For the text-containing cell, return its midpoint in [x, y] coordinate format. 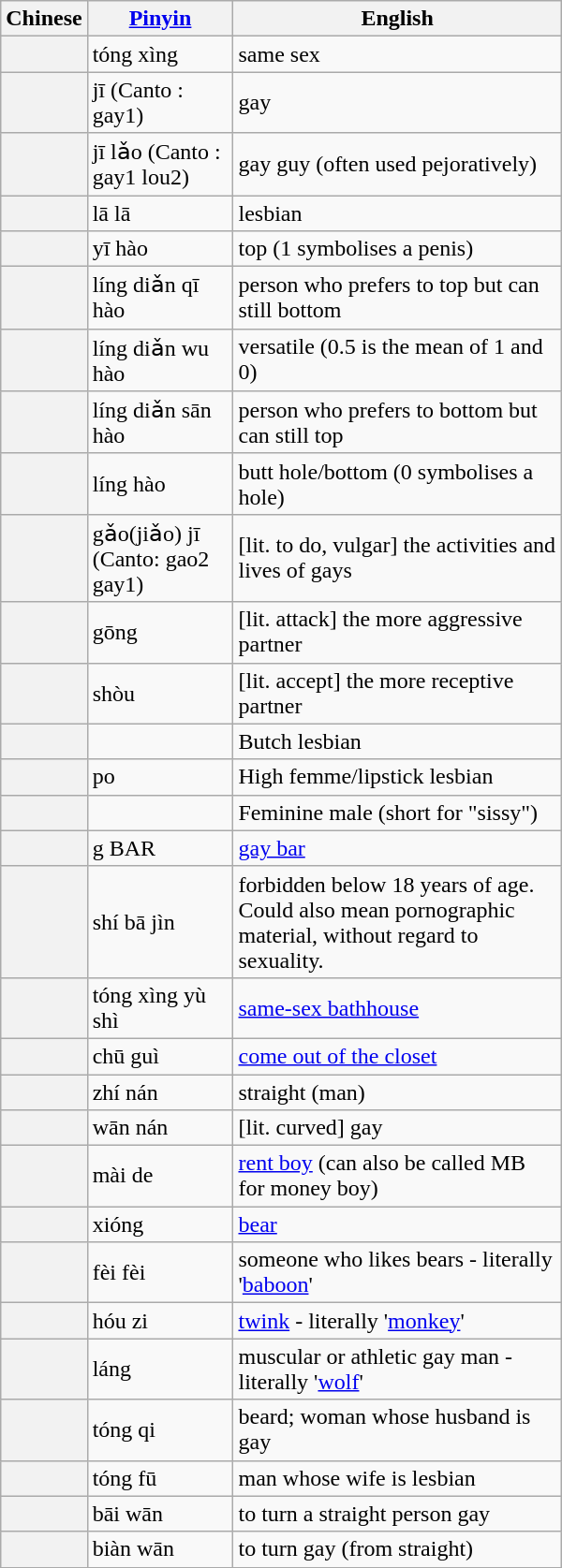
líng hào [160, 483]
same-sex bathhouse [397, 1007]
beard; woman whose husband is gay [397, 1430]
hóu zi [160, 1321]
biàn wān [160, 1549]
lā lā [160, 212]
mài de [160, 1176]
same sex [397, 54]
po [160, 777]
lesbian [397, 212]
[lit. attack] the more aggressive partner [397, 633]
tóng fū [160, 1478]
jī lǎo (Canto : gay1 lou2) [160, 165]
gay guy (often used pejoratively) [397, 165]
High femme/lipstick lesbian [397, 777]
[lit. curved] gay [397, 1128]
líng diǎn qī hào [160, 298]
[lit. to do, vulgar] the activities and lives of gays [397, 558]
yī hào [160, 249]
xióng [160, 1224]
to turn gay (from straight) [397, 1549]
líng diǎn wu hào [160, 359]
Butch lesbian [397, 741]
bear [397, 1224]
tóng xìng yù shì [160, 1007]
g BAR [160, 848]
gay bar [397, 848]
chū guì [160, 1056]
someone who likes bears - literally 'baboon' [397, 1273]
straight (man) [397, 1092]
versatile (0.5 is the mean of 1 and 0) [397, 359]
twink - literally 'monkey' [397, 1321]
muscular or athletic gay man - literally 'wolf' [397, 1369]
shí bā jìn [160, 921]
Chinese [44, 19]
Feminine male (short for "sissy") [397, 813]
to turn a straight person gay [397, 1514]
tóng xìng [160, 54]
wān nán [160, 1128]
forbidden below 18 years of age. Could also mean pornographic material, without regard to sexuality. [397, 921]
come out of the closet [397, 1056]
gǎo(jiǎo) jī (Canto: gao2 gay1) [160, 558]
jī (Canto : gay1) [160, 103]
rent boy (can also be called MB for money boy) [397, 1176]
man whose wife is lesbian [397, 1478]
líng diǎn sān hào [160, 423]
gay [397, 103]
English [397, 19]
shòu [160, 693]
person who prefers to bottom but can still top [397, 423]
butt hole/bottom (0 symbolises a hole) [397, 483]
Pinyin [160, 19]
gōng [160, 633]
láng [160, 1369]
top (1 symbolises a penis) [397, 249]
tóng qi [160, 1430]
zhí nán [160, 1092]
fèi fèi [160, 1273]
person who prefers to top but can still bottom [397, 298]
[lit. accept] the more receptive partner [397, 693]
bāi wān [160, 1514]
